Output the (x, y) coordinate of the center of the cell containing the given text.  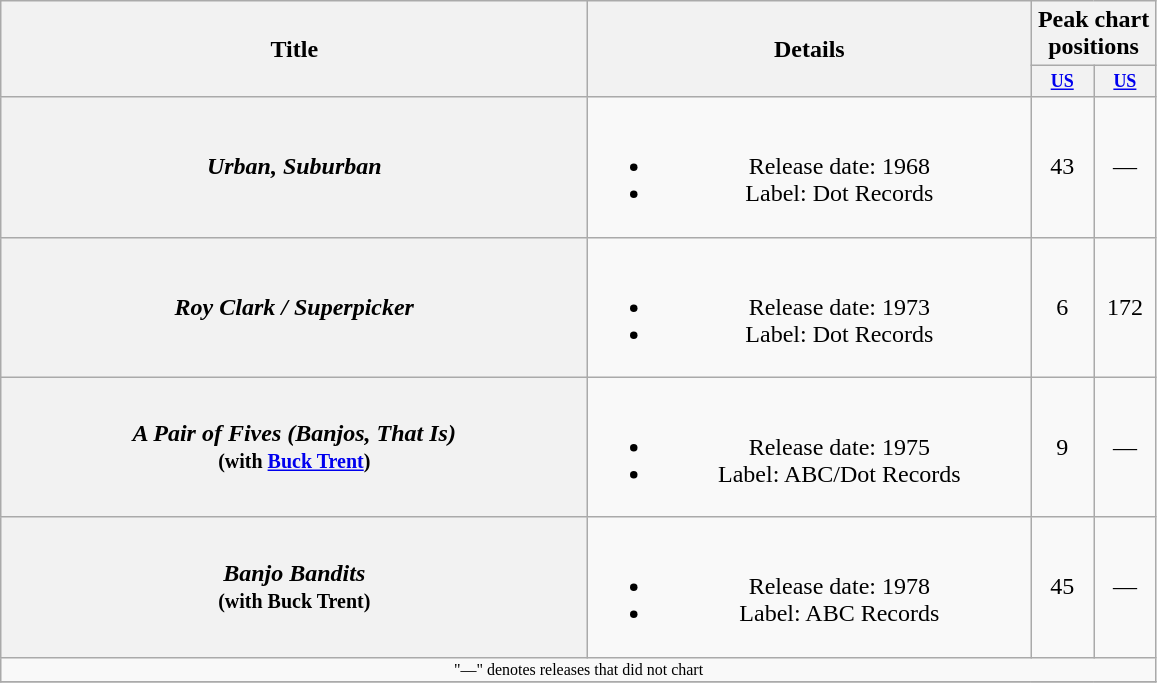
Release date: 1978Label: ABC Records (810, 587)
A Pair of Fives (Banjos, That Is)(with Buck Trent) (294, 447)
Release date: 1973Label: Dot Records (810, 307)
Release date: 1968Label: Dot Records (810, 167)
Title (294, 49)
9 (1062, 447)
Peak chartpositions (1094, 34)
Banjo Bandits(with Buck Trent) (294, 587)
Release date: 1975Label: ABC/Dot Records (810, 447)
172 (1126, 307)
Urban, Suburban (294, 167)
Details (810, 49)
43 (1062, 167)
"—" denotes releases that did not chart (578, 669)
6 (1062, 307)
Roy Clark / Superpicker (294, 307)
45 (1062, 587)
